From the cell containing the given text, extract its center point as [x, y] coordinate. 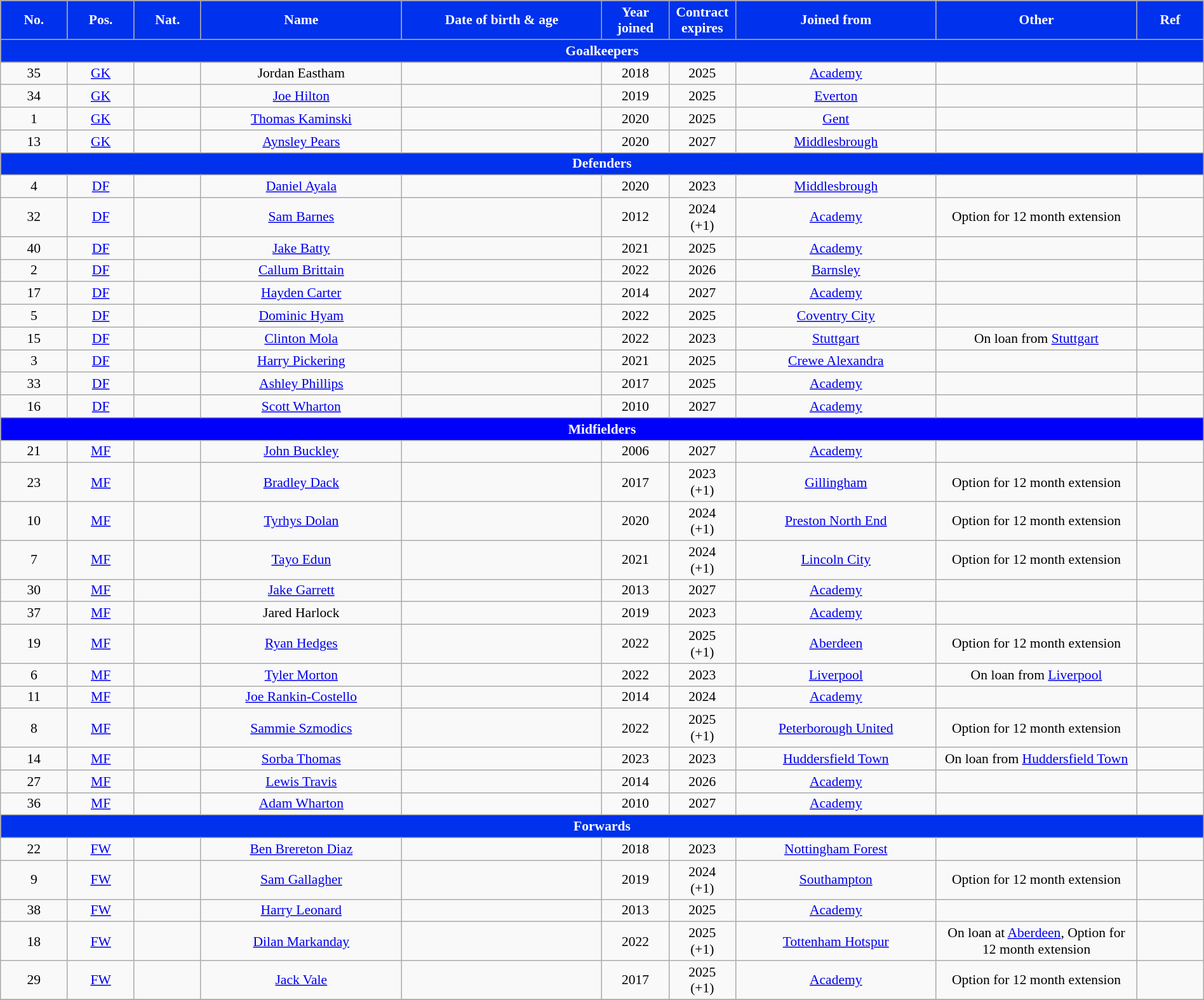
4 [34, 187]
32 [34, 217]
8 [34, 728]
Ryan Hedges [301, 644]
Coventry City [836, 316]
Lewis Travis [301, 782]
Huddersfield Town [836, 759]
Thomas Kaminski [301, 119]
14 [34, 759]
Date of birth & age [502, 20]
Name [301, 20]
No. [34, 20]
Forwards [602, 827]
29 [34, 980]
Tyler Morton [301, 675]
Harry Leonard [301, 910]
18 [34, 941]
Nat. [168, 20]
13 [34, 142]
21 [34, 451]
Hayden Carter [301, 293]
Stuttgart [836, 338]
23 [34, 483]
9 [34, 880]
Sam Barnes [301, 217]
Peterborough United [836, 728]
Sorba Thomas [301, 759]
Pos. [100, 20]
Barnsley [836, 270]
36 [34, 804]
19 [34, 644]
Tayo Edun [301, 560]
Everton [836, 97]
Dominic Hyam [301, 316]
John Buckley [301, 451]
3 [34, 361]
37 [34, 613]
2012 [635, 217]
Lincoln City [836, 560]
Dilan Markanday [301, 941]
Tyrhys Dolan [301, 521]
Gent [836, 119]
34 [34, 97]
On loan from Stuttgart [1036, 338]
Callum Brittain [301, 270]
Jake Batty [301, 248]
Joe Hilton [301, 97]
On loan from Liverpool [1036, 675]
Aynsley Pears [301, 142]
2 [34, 270]
Clinton Mola [301, 338]
27 [34, 782]
15 [34, 338]
Tottenham Hotspur [836, 941]
2023(+1) [702, 483]
Sam Gallagher [301, 880]
40 [34, 248]
On loan at Aberdeen, Option for 12 month extension [1036, 941]
Midfielders [602, 429]
Jake Garrett [301, 590]
Adam Wharton [301, 804]
33 [34, 384]
11 [34, 697]
6 [34, 675]
2006 [635, 451]
Crewe Alexandra [836, 361]
On loan from Huddersfield Town [1036, 759]
30 [34, 590]
Joe Rankin-Costello [301, 697]
5 [34, 316]
10 [34, 521]
Preston North End [836, 521]
Jared Harlock [301, 613]
Joined from [836, 20]
17 [34, 293]
22 [34, 850]
Other [1036, 20]
Nottingham Forest [836, 850]
Liverpool [836, 675]
Contract expires [702, 20]
Defenders [602, 164]
38 [34, 910]
Ashley Phillips [301, 384]
Jack Vale [301, 980]
Daniel Ayala [301, 187]
Jordan Eastham [301, 74]
Southampton [836, 880]
7 [34, 560]
Harry Pickering [301, 361]
Ref [1170, 20]
Gillingham [836, 483]
2024 [702, 697]
Aberdeen [836, 644]
Ben Brereton Diaz [301, 850]
Sammie Szmodics [301, 728]
35 [34, 74]
Scott Wharton [301, 406]
Goalkeepers [602, 51]
1 [34, 119]
Year joined [635, 20]
Bradley Dack [301, 483]
16 [34, 406]
